Detect which cell encompasses the target text, then output its [x, y] center coordinate. 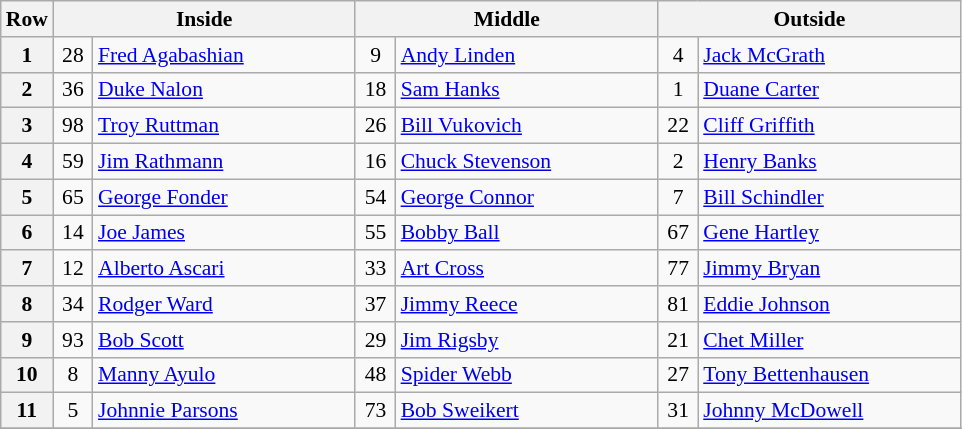
Spider Webb [527, 375]
Bob Sweikert [527, 411]
Jack McGrath [829, 55]
21 [678, 340]
Henry Banks [829, 162]
Tony Bettenhausen [829, 375]
6 [27, 233]
Johnny McDowell [829, 411]
3 [27, 126]
33 [375, 269]
16 [375, 162]
Bob Scott [224, 340]
Sam Hanks [527, 90]
14 [73, 233]
12 [73, 269]
31 [678, 411]
Johnnie Parsons [224, 411]
67 [678, 233]
77 [678, 269]
36 [73, 90]
George Connor [527, 197]
54 [375, 197]
Art Cross [527, 269]
Chuck Stevenson [527, 162]
Cliff Griffith [829, 126]
Jim Rathmann [224, 162]
37 [375, 304]
48 [375, 375]
Duane Carter [829, 90]
11 [27, 411]
Eddie Johnson [829, 304]
Manny Ayulo [224, 375]
55 [375, 233]
Row [27, 19]
28 [73, 55]
Middle [506, 19]
73 [375, 411]
Inside [204, 19]
Rodger Ward [224, 304]
Jimmy Reece [527, 304]
10 [27, 375]
Troy Ruttman [224, 126]
Chet Miller [829, 340]
93 [73, 340]
Jim Rigsby [527, 340]
Joe James [224, 233]
Outside [810, 19]
Gene Hartley [829, 233]
34 [73, 304]
65 [73, 197]
18 [375, 90]
22 [678, 126]
81 [678, 304]
Bill Schindler [829, 197]
Duke Nalon [224, 90]
29 [375, 340]
26 [375, 126]
Alberto Ascari [224, 269]
Jimmy Bryan [829, 269]
Bill Vukovich [527, 126]
George Fonder [224, 197]
59 [73, 162]
Andy Linden [527, 55]
98 [73, 126]
Bobby Ball [527, 233]
Fred Agabashian [224, 55]
27 [678, 375]
